Locate the cell with the specified text and output its (x, y) center coordinate. 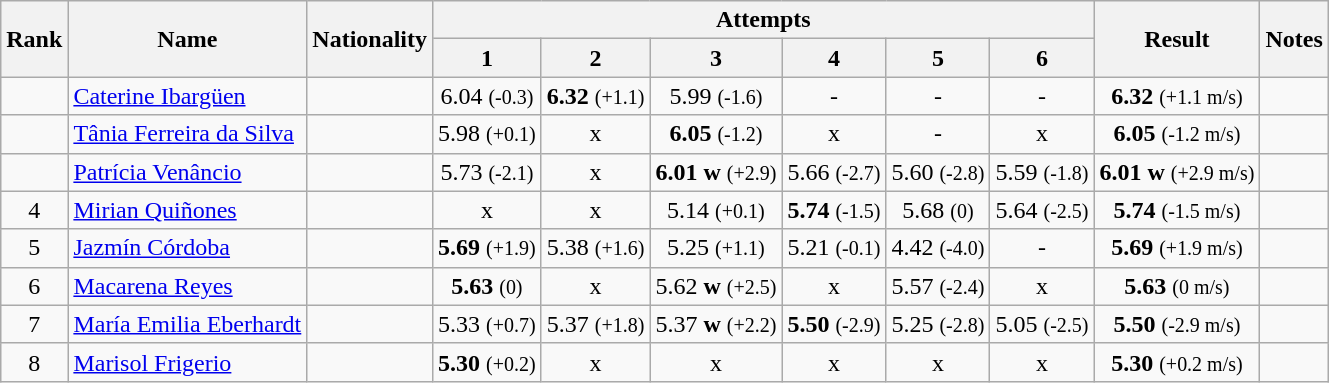
Tânia Ferreira da Silva (188, 134)
1 (488, 58)
5.66 (-2.7) (834, 172)
María Emilia Eberhardt (188, 324)
5.30 (+0.2 m/s) (1177, 362)
Caterine Ibargüen (188, 96)
2 (596, 58)
5.50 (-2.9) (834, 324)
5.59 (-1.8) (1042, 172)
5.98 (+0.1) (488, 134)
Jazmín Córdoba (188, 248)
5.57 (-2.4) (938, 286)
6.32 (+1.1) (596, 96)
8 (34, 362)
5.21 (-0.1) (834, 248)
Attempts (764, 20)
Nationality (370, 39)
5.30 (+0.2) (488, 362)
5.38 (+1.6) (596, 248)
3 (716, 58)
Notes (1294, 39)
5.64 (-2.5) (1042, 210)
5.50 (-2.9 m/s) (1177, 324)
Name (188, 39)
4.42 (-4.0) (938, 248)
5.74 (-1.5) (834, 210)
6.01 w (+2.9 m/s) (1177, 172)
5.25 (+1.1) (716, 248)
5.73 (-2.1) (488, 172)
5.69 (+1.9) (488, 248)
5.60 (-2.8) (938, 172)
6.05 (-1.2) (716, 134)
Marisol Frigerio (188, 362)
5.63 (0 m/s) (1177, 286)
5.63 (0) (488, 286)
5.37 w (+2.2) (716, 324)
5.37 (+1.8) (596, 324)
Mirian Quiñones (188, 210)
5.68 (0) (938, 210)
7 (34, 324)
5.05 (-2.5) (1042, 324)
Result (1177, 39)
5.69 (+1.9 m/s) (1177, 248)
Macarena Reyes (188, 286)
5.25 (-2.8) (938, 324)
6.04 (-0.3) (488, 96)
5.14 (+0.1) (716, 210)
5.74 (-1.5 m/s) (1177, 210)
6.01 w (+2.9) (716, 172)
5.62 w (+2.5) (716, 286)
5.33 (+0.7) (488, 324)
6.32 (+1.1 m/s) (1177, 96)
5.99 (-1.6) (716, 96)
6.05 (-1.2 m/s) (1177, 134)
Patrícia Venâncio (188, 172)
Rank (34, 39)
